Pinpoint the cell where the given text exists, returning its [x, y] midpoint coordinate. 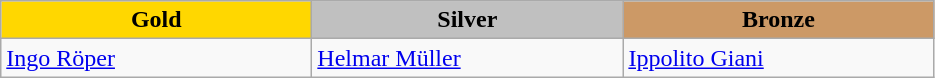
Gold [156, 20]
Ingo Röper [156, 58]
Helmar Müller [468, 58]
Ippolito Giani [778, 58]
Silver [468, 20]
Bronze [778, 20]
